Provide the [X, Y] coordinate of the cell's center where the given text is located.  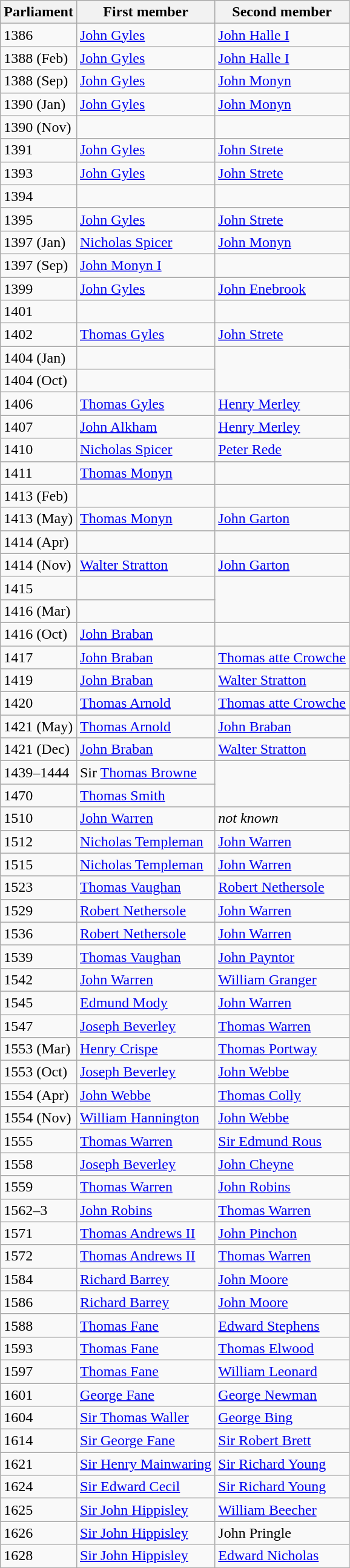
1555 [39, 1141]
Edmund Mody [145, 1003]
1413 (Feb) [39, 496]
1386 [39, 35]
John Cheyne [282, 1164]
George Newman [282, 1394]
1404 (Oct) [39, 381]
1628 [39, 1556]
1624 [39, 1487]
1510 [39, 819]
1558 [39, 1164]
Peter Rede [282, 450]
Edward Stephens [282, 1325]
Thomas Smith [145, 796]
1388 (Sep) [39, 81]
1470 [39, 796]
1391 [39, 150]
1572 [39, 1256]
1415 [39, 588]
1394 [39, 196]
William Hannington [145, 1118]
1390 (Jan) [39, 104]
1393 [39, 173]
1401 [39, 312]
1601 [39, 1394]
George Bing [282, 1418]
John Alkham [145, 427]
John Enebrook [282, 289]
1402 [39, 335]
1397 (Sep) [39, 265]
Edward Nicholas [282, 1556]
Sir Thomas Waller [145, 1418]
Sir Henry Mainwaring [145, 1464]
1414 (Apr) [39, 542]
1515 [39, 865]
1593 [39, 1348]
1414 (Nov) [39, 565]
1625 [39, 1510]
1397 (Jan) [39, 242]
1406 [39, 404]
1554 (Apr) [39, 1095]
Sir Edmund Rous [282, 1141]
Thomas Portway [282, 1049]
1388 (Feb) [39, 58]
1604 [39, 1418]
1529 [39, 911]
1512 [39, 842]
First member [145, 12]
1547 [39, 1026]
1554 (Nov) [39, 1118]
1614 [39, 1441]
1420 [39, 703]
1621 [39, 1464]
1626 [39, 1533]
1539 [39, 957]
John Pringle [282, 1533]
John Monyn I [145, 265]
1413 (May) [39, 519]
Sir Edward Cecil [145, 1487]
1395 [39, 219]
Parliament [39, 12]
1586 [39, 1302]
1545 [39, 1003]
1399 [39, 289]
1407 [39, 427]
George Fane [145, 1394]
1416 (Mar) [39, 611]
1553 (Oct) [39, 1072]
1536 [39, 934]
1421 (Dec) [39, 749]
1417 [39, 657]
1571 [39, 1233]
John Pinchon [282, 1233]
1562–3 [39, 1210]
1419 [39, 680]
1390 (Nov) [39, 127]
Thomas Elwood [282, 1348]
William Granger [282, 980]
1410 [39, 450]
William Leonard [282, 1371]
not known [282, 819]
1439–1444 [39, 772]
1559 [39, 1187]
1411 [39, 473]
Sir Thomas Browne [145, 772]
1404 (Jan) [39, 358]
Henry Crispe [145, 1049]
1542 [39, 980]
Sir Robert Brett [282, 1441]
1597 [39, 1371]
1584 [39, 1279]
William Beecher [282, 1510]
1553 (Mar) [39, 1049]
1588 [39, 1325]
1421 (May) [39, 726]
1416 (Oct) [39, 634]
1523 [39, 888]
Sir George Fane [145, 1441]
Second member [282, 12]
Thomas Colly [282, 1095]
John Payntor [282, 957]
